Search for the cell housing the specified text and yield its (x, y) center coordinate. 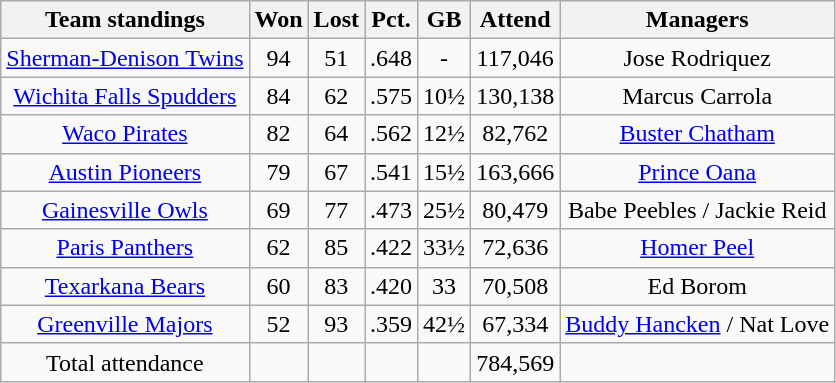
42½ (444, 324)
117,046 (516, 58)
Greenville Majors (125, 324)
Homer Peel (698, 248)
12½ (444, 134)
.359 (390, 324)
82,762 (516, 134)
Wichita Falls Spudders (125, 96)
Buster Chatham (698, 134)
- (444, 58)
93 (336, 324)
784,569 (516, 362)
GB (444, 20)
Texarkana Bears (125, 286)
Paris Panthers (125, 248)
.422 (390, 248)
Pct. (390, 20)
33½ (444, 248)
80,479 (516, 210)
67,334 (516, 324)
Waco Pirates (125, 134)
52 (278, 324)
Lost (336, 20)
70,508 (516, 286)
130,138 (516, 96)
Managers (698, 20)
67 (336, 172)
83 (336, 286)
79 (278, 172)
25½ (444, 210)
Buddy Hancken / Nat Love (698, 324)
Gainesville Owls (125, 210)
33 (444, 286)
.562 (390, 134)
.420 (390, 286)
Austin Pioneers (125, 172)
Marcus Carrola (698, 96)
Sherman-Denison Twins (125, 58)
.575 (390, 96)
.473 (390, 210)
163,666 (516, 172)
60 (278, 286)
64 (336, 134)
94 (278, 58)
Babe Peebles / Jackie Reid (698, 210)
10½ (444, 96)
15½ (444, 172)
Team standings (125, 20)
77 (336, 210)
51 (336, 58)
Won (278, 20)
84 (278, 96)
Total attendance (125, 362)
Jose Rodriquez (698, 58)
.648 (390, 58)
.541 (390, 172)
Attend (516, 20)
85 (336, 248)
Ed Borom (698, 286)
69 (278, 210)
72,636 (516, 248)
82 (278, 134)
Prince Oana (698, 172)
